Scan for the cell matching the given text and deliver its (x, y) coordinate at center. 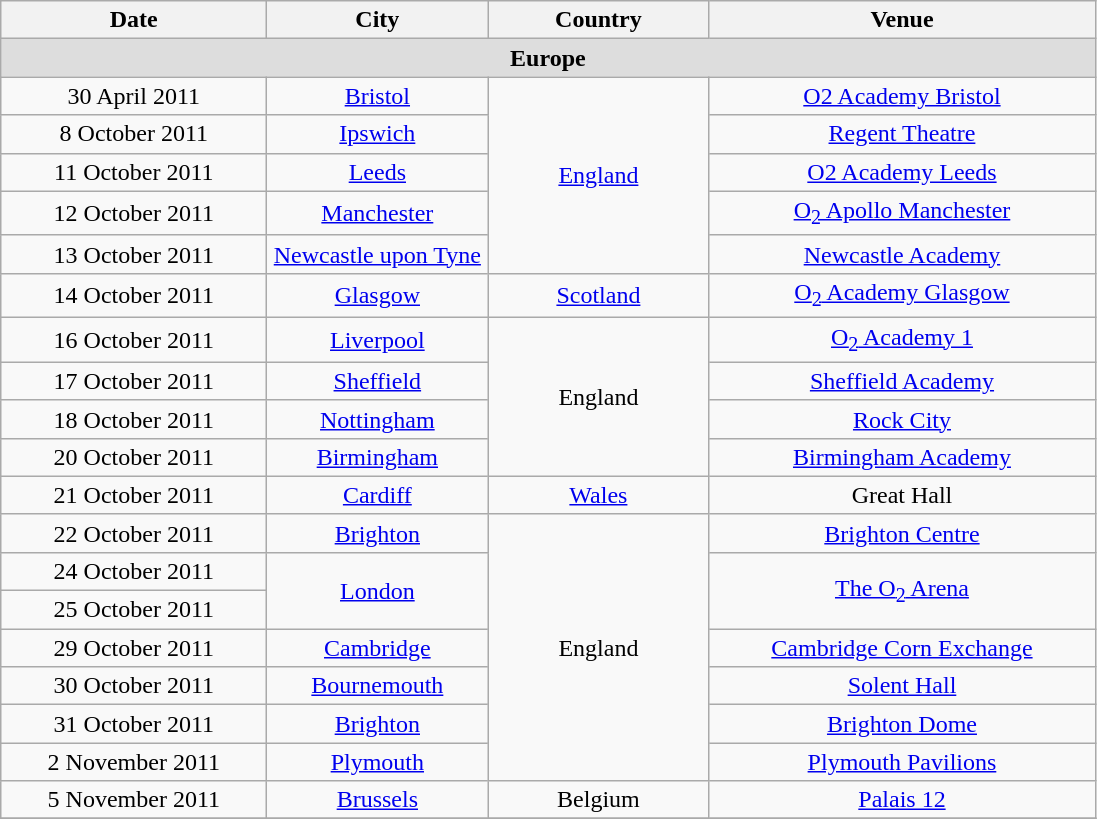
Wales (598, 495)
Country (598, 20)
Liverpool (378, 340)
The O2 Arena (902, 590)
Belgium (598, 800)
13 October 2011 (134, 254)
Sheffield (378, 381)
Manchester (378, 213)
8 October 2011 (134, 134)
Europe (548, 58)
Brighton Dome (902, 724)
25 October 2011 (134, 610)
18 October 2011 (134, 419)
24 October 2011 (134, 571)
20 October 2011 (134, 457)
16 October 2011 (134, 340)
29 October 2011 (134, 648)
O2 Apollo Manchester (902, 213)
11 October 2011 (134, 172)
Plymouth (378, 762)
Rock City (902, 419)
City (378, 20)
21 October 2011 (134, 495)
Solent Hall (902, 686)
Leeds (378, 172)
Palais 12 (902, 800)
O2 Academy Leeds (902, 172)
Cambridge (378, 648)
Brighton Centre (902, 533)
Date (134, 20)
17 October 2011 (134, 381)
Birmingham (378, 457)
Newcastle upon Tyne (378, 254)
30 April 2011 (134, 96)
Newcastle Academy (902, 254)
Glasgow (378, 295)
Bristol (378, 96)
2 November 2011 (134, 762)
Bournemouth (378, 686)
Birmingham Academy (902, 457)
Regent Theatre (902, 134)
12 October 2011 (134, 213)
Cardiff (378, 495)
O2 Academy 1 (902, 340)
Venue (902, 20)
Nottingham (378, 419)
O2 Academy Glasgow (902, 295)
22 October 2011 (134, 533)
Sheffield Academy (902, 381)
London (378, 590)
Brussels (378, 800)
Plymouth Pavilions (902, 762)
O2 Academy Bristol (902, 96)
Scotland (598, 295)
Ipswich (378, 134)
14 October 2011 (134, 295)
31 October 2011 (134, 724)
5 November 2011 (134, 800)
30 October 2011 (134, 686)
Cambridge Corn Exchange (902, 648)
Great Hall (902, 495)
